Identify which cell holds the provided text, then report its [x, y] central coordinate. 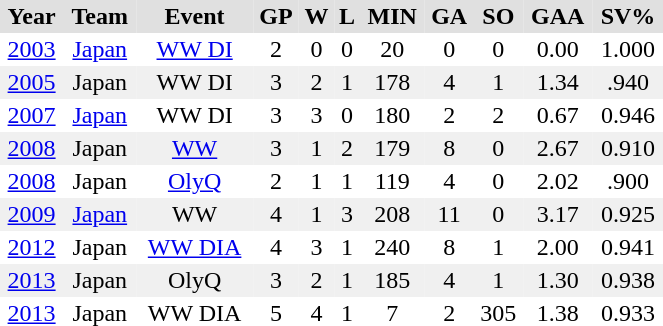
MIN [392, 16]
119 [392, 182]
1.30 [558, 280]
SO [498, 16]
2003 [32, 50]
2.02 [558, 182]
Team [100, 16]
179 [392, 148]
Year [32, 16]
GAA [558, 16]
240 [392, 248]
0.946 [628, 116]
0.00 [558, 50]
0.938 [628, 280]
0.67 [558, 116]
L [347, 16]
1.34 [558, 82]
3.17 [558, 214]
.900 [628, 182]
0.941 [628, 248]
11 [450, 214]
185 [392, 280]
W [316, 16]
2005 [32, 82]
GP [276, 16]
WW DIA [194, 248]
180 [392, 116]
2.67 [558, 148]
1.000 [628, 50]
2007 [32, 116]
178 [392, 82]
2.00 [558, 248]
GA [450, 16]
2009 [32, 214]
Event [194, 16]
20 [392, 50]
0.925 [628, 214]
2012 [32, 248]
2013 [32, 280]
SV% [628, 16]
0.910 [628, 148]
.940 [628, 82]
208 [392, 214]
